For the text-containing cell, return its midpoint in (x, y) coordinate format. 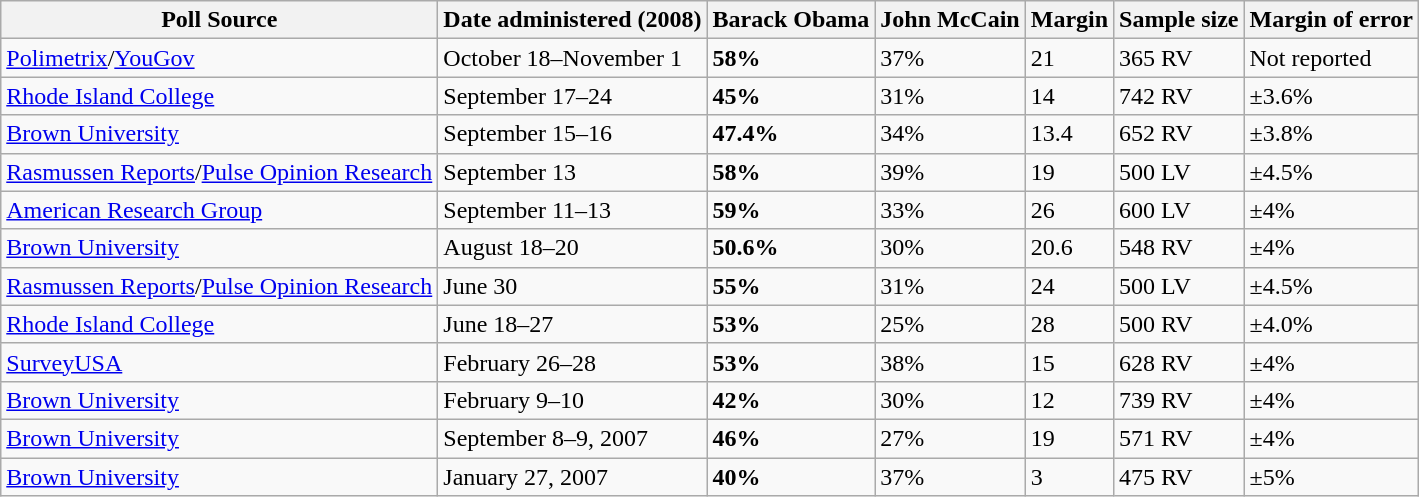
14 (1069, 96)
Date administered (2008) (572, 20)
American Research Group (220, 210)
January 27, 2007 (572, 477)
27% (950, 438)
September 11–13 (572, 210)
21 (1069, 58)
Margin of error (1332, 20)
15 (1069, 362)
Polimetrix/YouGov (220, 58)
June 30 (572, 286)
September 15–16 (572, 134)
12 (1069, 400)
October 18–November 1 (572, 58)
August 18–20 (572, 248)
September 13 (572, 172)
59% (791, 210)
40% (791, 477)
55% (791, 286)
34% (950, 134)
42% (791, 400)
47.4% (791, 134)
365 RV (1179, 58)
39% (950, 172)
28 (1069, 324)
475 RV (1179, 477)
739 RV (1179, 400)
Barack Obama (791, 20)
Margin (1069, 20)
SurveyUSA (220, 362)
September 8–9, 2007 (572, 438)
548 RV (1179, 248)
Sample size (1179, 20)
45% (791, 96)
500 RV (1179, 324)
February 9–10 (572, 400)
26 (1069, 210)
±5% (1332, 477)
±4.0% (1332, 324)
February 26–28 (572, 362)
742 RV (1179, 96)
46% (791, 438)
Poll Source (220, 20)
600 LV (1179, 210)
±3.8% (1332, 134)
Not reported (1332, 58)
571 RV (1179, 438)
50.6% (791, 248)
38% (950, 362)
John McCain (950, 20)
13.4 (1069, 134)
3 (1069, 477)
20.6 (1069, 248)
±3.6% (1332, 96)
25% (950, 324)
628 RV (1179, 362)
652 RV (1179, 134)
June 18–27 (572, 324)
33% (950, 210)
24 (1069, 286)
September 17–24 (572, 96)
